Identify which cell holds the provided text, then report its (X, Y) central coordinate. 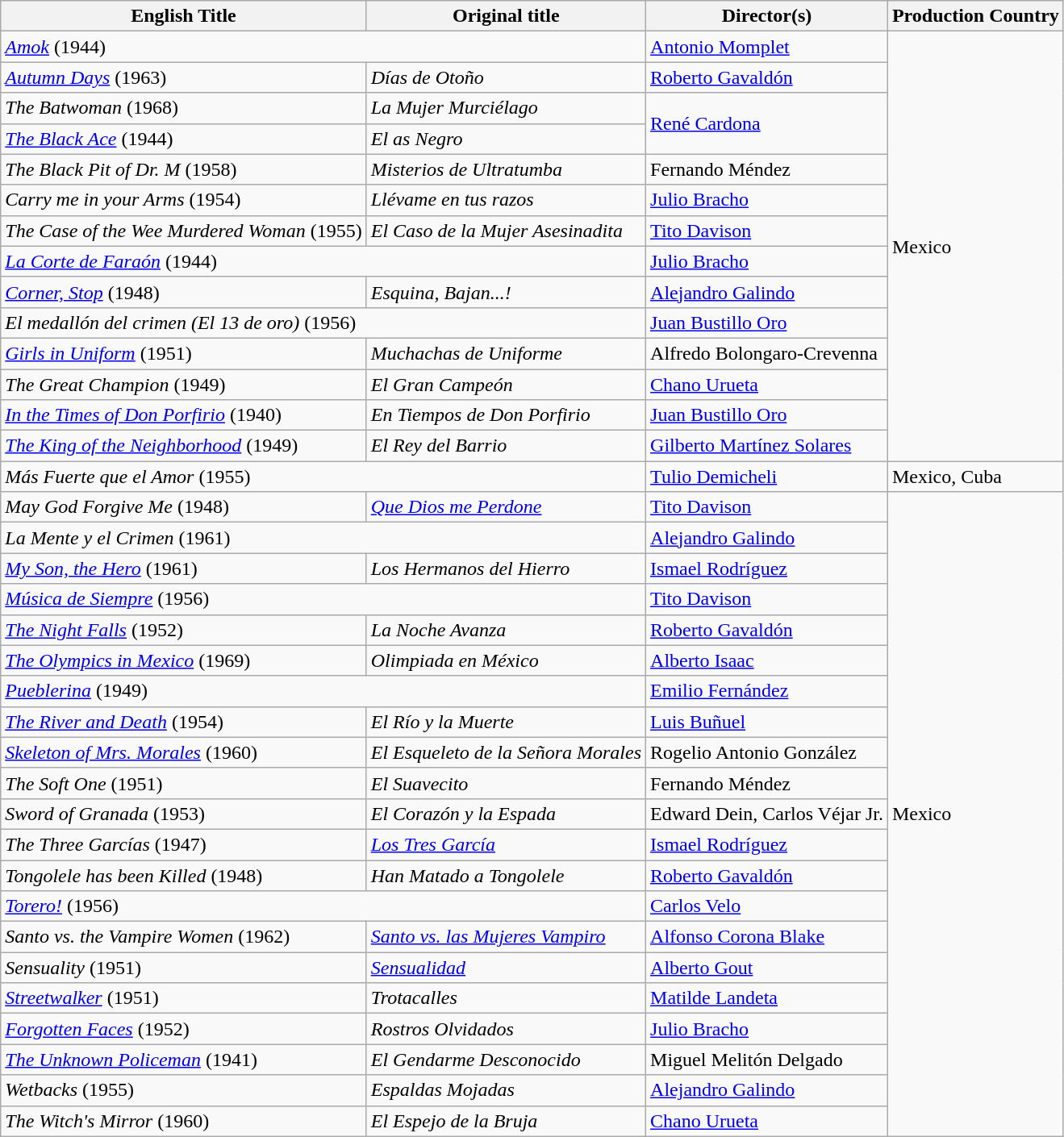
Edward Dein, Carlos Véjar Jr. (767, 814)
Alfonso Corona Blake (767, 937)
Olimpiada en México (506, 660)
Director(s) (767, 16)
Los Hermanos del Hierro (506, 568)
Girls in Uniform (1951) (184, 353)
The King of the Neighborhood (1949) (184, 446)
El Rey del Barrio (506, 446)
The Witch's Mirror (1960) (184, 1121)
El Suavecito (506, 783)
Más Fuerte que el Amor (1955) (323, 477)
Misterios de Ultratumba (506, 169)
Antonio Momplet (767, 47)
Esquina, Bajan...! (506, 292)
El Corazón y la Espada (506, 814)
La Noche Avanza (506, 630)
La Corte de Faraón (1944) (323, 261)
May God Forgive Me (1948) (184, 507)
Tulio Demicheli (767, 477)
Luis Buñuel (767, 722)
English Title (184, 16)
Wetbacks (1955) (184, 1090)
Matilde Landeta (767, 998)
La Mente y el Crimen (1961) (323, 538)
El Gendarme Desconocido (506, 1060)
Los Tres García (506, 844)
El Río y la Muerte (506, 722)
El Caso de la Mujer Asesinadita (506, 231)
The Night Falls (1952) (184, 630)
Trotacalles (506, 998)
The Soft One (1951) (184, 783)
Santo vs. las Mujeres Vampiro (506, 937)
René Cardona (767, 123)
El Esqueleto de la Señora Morales (506, 752)
Santo vs. the Vampire Women (1962) (184, 937)
Tongolele has been Killed (1948) (184, 875)
Production Country (975, 16)
Sensuality (1951) (184, 968)
Forgotten Faces (1952) (184, 1029)
El as Negro (506, 139)
El medallón del crimen (El 13 de oro) (1956) (323, 323)
Rogelio Antonio González (767, 752)
Sensualidad (506, 968)
Rostros Olvidados (506, 1029)
Alberto Gout (767, 968)
Días de Otoño (506, 77)
Amok (1944) (323, 47)
La Mujer Murciélago (506, 108)
Emilio Fernández (767, 691)
Streetwalker (1951) (184, 998)
Han Matado a Tongolele (506, 875)
Espaldas Mojadas (506, 1090)
The Unknown Policeman (1941) (184, 1060)
Corner, Stop (1948) (184, 292)
En Tiempos de Don Porfirio (506, 415)
Torero! (1956) (323, 906)
The Black Pit of Dr. M (1958) (184, 169)
Muchachas de Uniforme (506, 353)
Autumn Days (1963) (184, 77)
El Gran Campeón (506, 385)
Carry me in your Arms (1954) (184, 200)
The Three Garcías (1947) (184, 844)
My Son, the Hero (1961) (184, 568)
The Great Champion (1949) (184, 385)
The Batwoman (1968) (184, 108)
The River and Death (1954) (184, 722)
The Black Ace (1944) (184, 139)
Carlos Velo (767, 906)
Sword of Granada (1953) (184, 814)
Miguel Melitón Delgado (767, 1060)
Alfredo Bolongaro-Crevenna (767, 353)
Original title (506, 16)
Gilberto Martínez Solares (767, 446)
The Case of the Wee Murdered Woman (1955) (184, 231)
Alberto Isaac (767, 660)
In the Times of Don Porfirio (1940) (184, 415)
Skeleton of Mrs. Morales (1960) (184, 752)
Mexico, Cuba (975, 477)
Música de Siempre (1956) (323, 599)
Llévame en tus razos (506, 200)
El Espejo de la Bruja (506, 1121)
The Olympics in Mexico (1969) (184, 660)
Que Dios me Perdone (506, 507)
Pueblerina (1949) (323, 691)
